Determine the [x, y] coordinate at the center of the cell enclosing the given text.  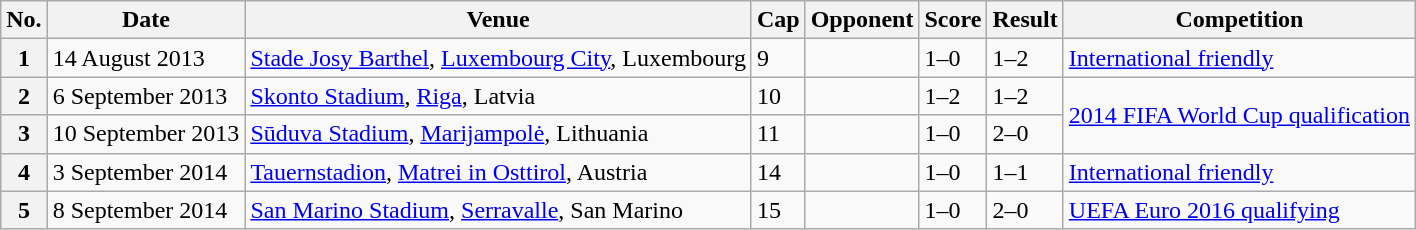
2014 FIFA World Cup qualification [1239, 115]
No. [24, 20]
3 September 2014 [146, 172]
1 [24, 58]
15 [778, 210]
1–1 [1025, 172]
14 [778, 172]
Skonto Stadium, Riga, Latvia [498, 96]
Stade Josy Barthel, Luxembourg City, Luxembourg [498, 58]
Date [146, 20]
6 September 2013 [146, 96]
UEFA Euro 2016 qualifying [1239, 210]
10 September 2013 [146, 134]
Sūduva Stadium, Marijampolė, Lithuania [498, 134]
9 [778, 58]
Competition [1239, 20]
4 [24, 172]
Result [1025, 20]
Tauernstadion, Matrei in Osttirol, Austria [498, 172]
10 [778, 96]
3 [24, 134]
14 August 2013 [146, 58]
2 [24, 96]
Opponent [862, 20]
San Marino Stadium, Serravalle, San Marino [498, 210]
Venue [498, 20]
Cap [778, 20]
Score [953, 20]
5 [24, 210]
8 September 2014 [146, 210]
11 [778, 134]
